Scan for the cell matching the given text and deliver its [x, y] coordinate at center. 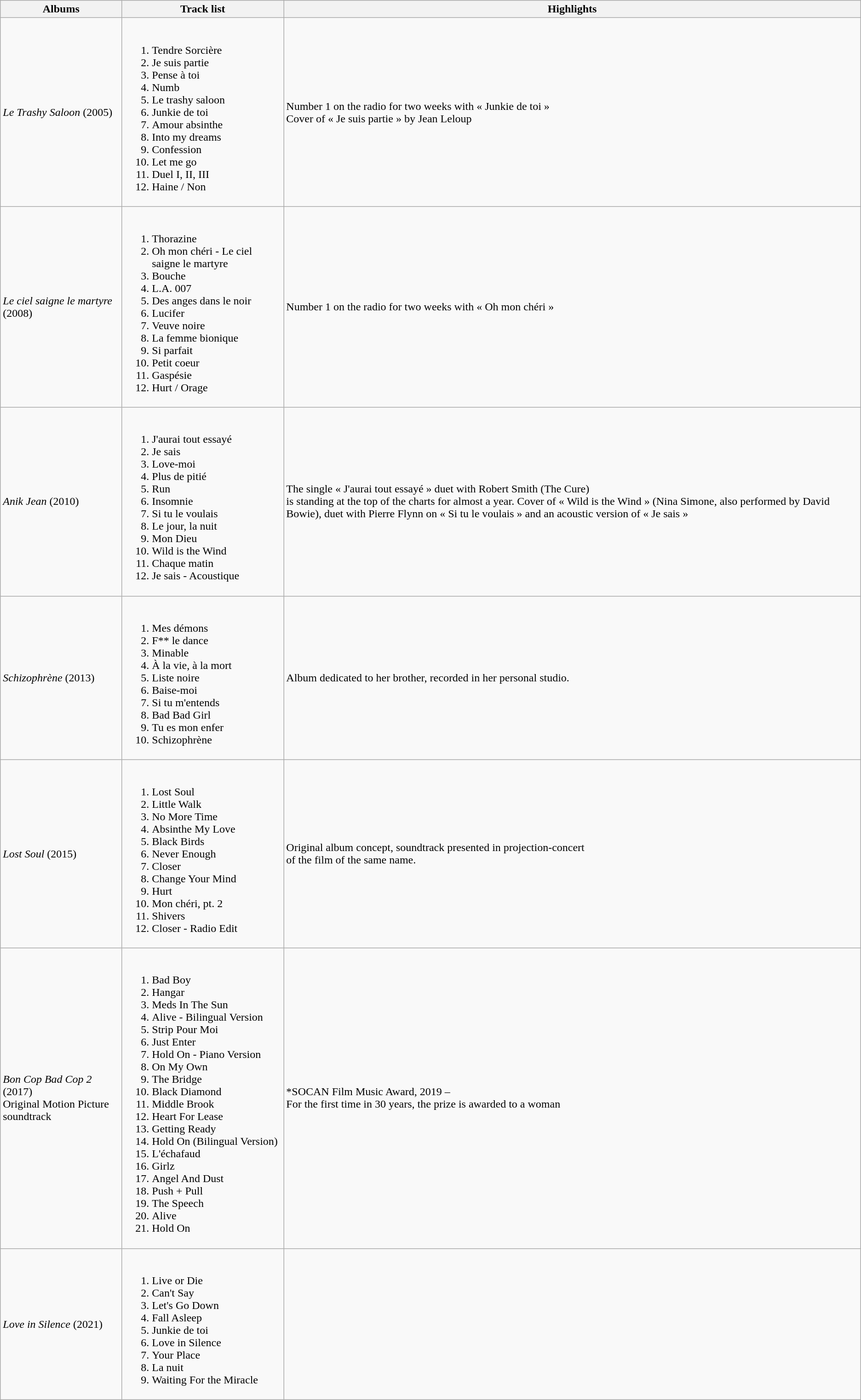
Album dedicated to her brother, recorded in her personal studio. [572, 678]
Live or DieCan't SayLet's Go DownFall AsleepJunkie de toiLove in SilenceYour PlaceLa nuitWaiting For the Miracle [203, 1324]
Number 1 on the radio for two weeks with « Oh mon chéri » [572, 307]
*SOCAN Film Music Award, 2019 –For the first time in 30 years, the prize is awarded to a woman [572, 1098]
Schizophrène (2013) [61, 678]
Anik Jean (2010) [61, 502]
Love in Silence (2021) [61, 1324]
Le ciel saigne le martyre (2008) [61, 307]
Lost Soul (2015) [61, 854]
Lost SoulLittle WalkNo More TimeAbsinthe My LoveBlack BirdsNever EnoughCloserChange Your MindHurtMon chéri, pt. 2ShiversCloser - Radio Edit [203, 854]
Le Trashy Saloon (2005) [61, 112]
Highlights [572, 9]
Mes démonsF** le danceMinableÀ la vie, à la mortListe noireBaise-moiSi tu m'entendsBad Bad GirlTu es mon enferSchizophrène [203, 678]
Albums [61, 9]
J'aurai tout essayéJe saisLove-moiPlus de pitiéRunInsomnieSi tu le voulaisLe jour, la nuitMon DieuWild is the WindChaque matinJe sais - Acoustique [203, 502]
Tendre SorcièreJe suis partiePense à toiNumbLe trashy saloonJunkie de toiAmour absintheInto my dreamsConfessionLet me goDuel I, II, IIIHaine / Non [203, 112]
Bon Cop Bad Cop 2 (2017)Original Motion Picture soundtrack [61, 1098]
Original album concept, soundtrack presented in projection-concertof the film of the same name. [572, 854]
Track list [203, 9]
Number 1 on the radio for two weeks with « Junkie de toi »Cover of « Je suis partie » by Jean Leloup [572, 112]
